Pinpoint the cell where the given text exists, returning its [x, y] midpoint coordinate. 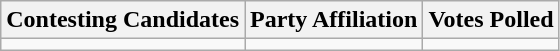
Contesting Candidates [123, 20]
Votes Polled [491, 20]
Party Affiliation [334, 20]
